Return [x, y] of the center of cell containing provided text 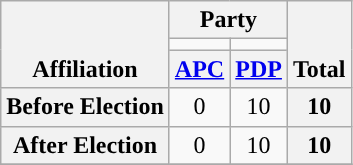
Party [228, 20]
PDP [259, 69]
Total [319, 44]
Affiliation [86, 44]
After Election [86, 145]
APC [199, 69]
Before Election [86, 107]
